Find where the given text appears and provide that cell's center as [X, Y] coordinate. 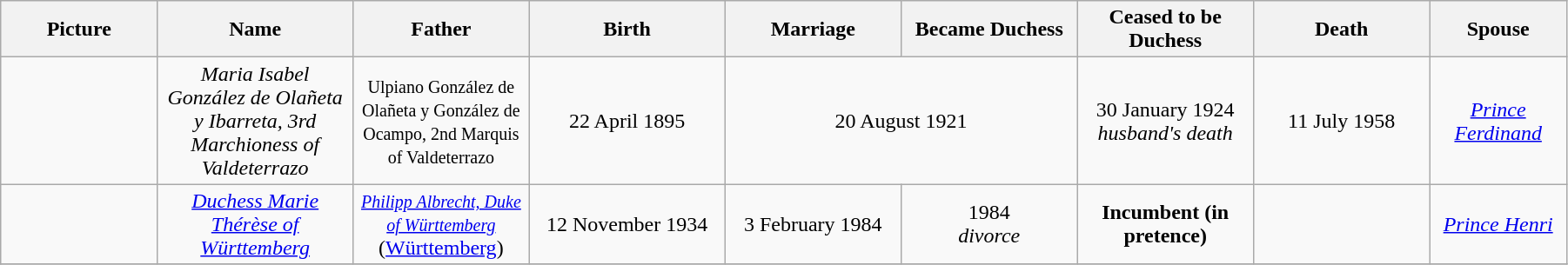
1984divorce [989, 224]
Incumbent (in pretence) [1165, 224]
Duchess Marie Thérèse of Württemberg [256, 224]
Prince Ferdinand [1498, 121]
22 April 1895 [627, 121]
Birth [627, 30]
Philipp Albrecht, Duke of Württemberg(Württemberg) [441, 224]
30 January 1924husband's death [1165, 121]
Marriage [813, 30]
Father [441, 30]
11 July 1958 [1341, 121]
20 August 1921 [901, 121]
3 February 1984 [813, 224]
Ceased to be Duchess [1165, 30]
Became Duchess [989, 30]
Prince Henri [1498, 224]
Name [256, 30]
12 November 1934 [627, 224]
Death [1341, 30]
Maria Isabel González de Olañeta y Ibarreta, 3rd Marchioness of Valdeterrazo [256, 121]
Spouse [1498, 30]
Picture [79, 30]
Ulpiano González de Olañeta y González de Ocampo, 2nd Marquis of Valdeterrazo [441, 121]
